Determine the [X, Y] coordinate at the center of the cell enclosing the given text.  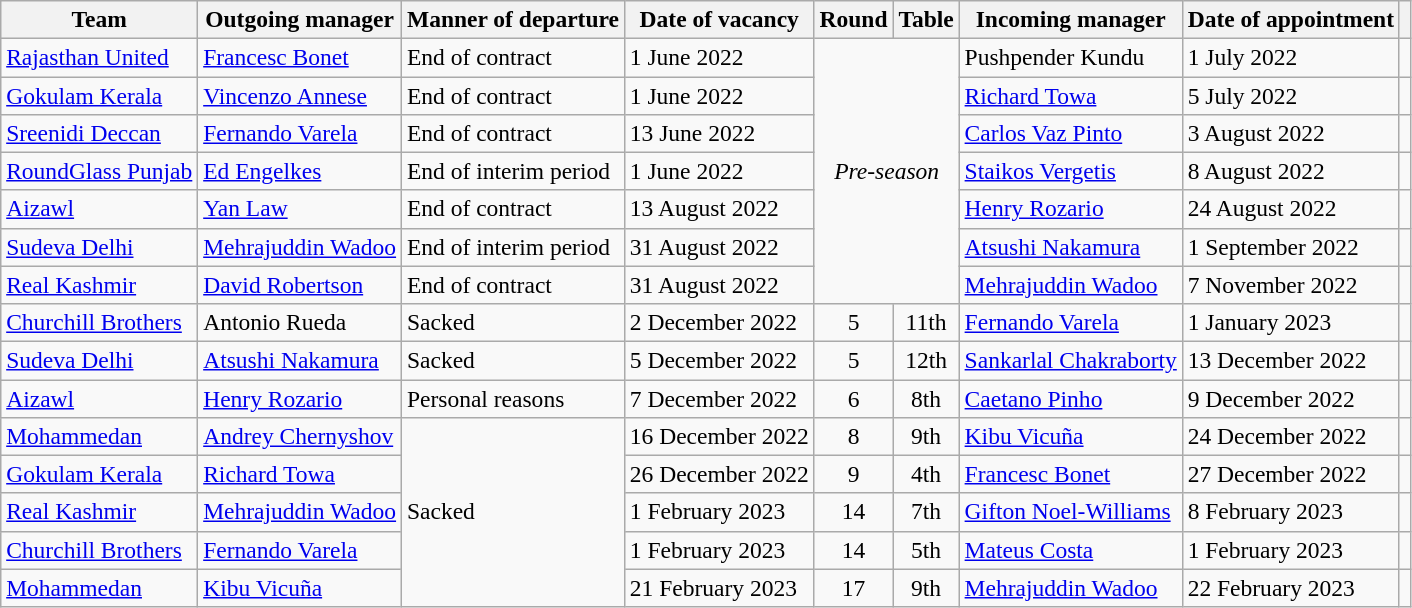
Incoming manager [1070, 19]
24 August 2022 [1290, 209]
Pushpender Kundu [1070, 57]
24 December 2022 [1290, 436]
Round [854, 19]
Yan Law [300, 209]
21 February 2023 [719, 588]
6 [854, 398]
1 January 2023 [1290, 322]
8 February 2023 [1290, 512]
Date of vacancy [719, 19]
Carlos Vaz Pinto [1070, 133]
8th [926, 398]
5th [926, 550]
Sankarlal Chakraborty [1070, 360]
9 December 2022 [1290, 398]
Sreenidi Deccan [100, 133]
8 August 2022 [1290, 171]
4th [926, 474]
5 July 2022 [1290, 95]
Andrey Chernyshov [300, 436]
Caetano Pinho [1070, 398]
Staikos Vergetis [1070, 171]
Manner of departure [514, 19]
17 [854, 588]
2 December 2022 [719, 322]
Date of appointment [1290, 19]
13 June 2022 [719, 133]
26 December 2022 [719, 474]
Team [100, 19]
Pre-season [886, 170]
Ed Engelkes [300, 171]
13 August 2022 [719, 209]
RoundGlass Punjab [100, 171]
1 July 2022 [1290, 57]
13 December 2022 [1290, 360]
12th [926, 360]
11th [926, 322]
5 December 2022 [719, 360]
1 September 2022 [1290, 247]
Antonio Rueda [300, 322]
Rajasthan United [100, 57]
Vincenzo Annese [300, 95]
7 December 2022 [719, 398]
Personal reasons [514, 398]
9 [854, 474]
David Robertson [300, 285]
3 August 2022 [1290, 133]
8 [854, 436]
22 February 2023 [1290, 588]
Outgoing manager [300, 19]
7th [926, 512]
7 November 2022 [1290, 285]
27 December 2022 [1290, 474]
Gifton Noel-Williams [1070, 512]
16 December 2022 [719, 436]
Table [926, 19]
Mateus Costa [1070, 550]
